Output the (X, Y) coordinate of the center of the cell containing the given text.  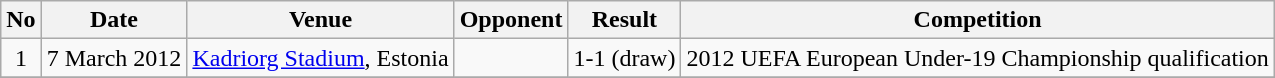
1 (21, 58)
7 March 2012 (114, 58)
Kadriorg Stadium, Estonia (320, 58)
No (21, 20)
Venue (320, 20)
Competition (978, 20)
Date (114, 20)
Opponent (511, 20)
Result (624, 20)
1-1 (draw) (624, 58)
2012 UEFA European Under-19 Championship qualification (978, 58)
